Return [x, y] of the center of cell containing provided text 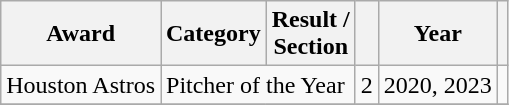
Pitcher of the Year [258, 85]
Category [213, 34]
Award [81, 34]
Year [438, 34]
2 [366, 85]
Result / Section [310, 34]
Houston Astros [81, 85]
2020, 2023 [438, 85]
